Pinpoint the cell where the given text exists, returning its (X, Y) midpoint coordinate. 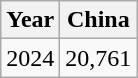
2024 (30, 58)
China (98, 20)
Year (30, 20)
20,761 (98, 58)
